Provide the [X, Y] coordinate of the cell's center where the given text is located.  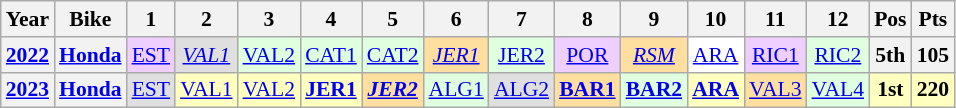
ALG1 [456, 90]
RIC1 [776, 55]
Year [28, 19]
2 [206, 19]
Pos [890, 19]
8 [588, 19]
CAT2 [393, 55]
Pts [934, 19]
11 [776, 19]
VAL4 [838, 90]
POR [588, 55]
9 [654, 19]
ALG2 [522, 90]
10 [716, 19]
6 [456, 19]
5 [393, 19]
2022 [28, 55]
1st [890, 90]
VAL3 [776, 90]
2023 [28, 90]
CAT1 [331, 55]
Bike [90, 19]
RIC2 [838, 55]
5th [890, 55]
3 [270, 19]
220 [934, 90]
RSM [654, 55]
105 [934, 55]
12 [838, 19]
4 [331, 19]
BAR1 [588, 90]
1 [152, 19]
BAR2 [654, 90]
7 [522, 19]
